Return (X, Y) of the center of cell containing provided text 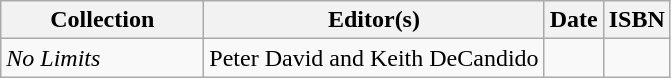
Peter David and Keith DeCandido (374, 58)
No Limits (102, 58)
Collection (102, 20)
Date (574, 20)
Editor(s) (374, 20)
ISBN (636, 20)
